Return [x, y] of the center of cell containing provided text 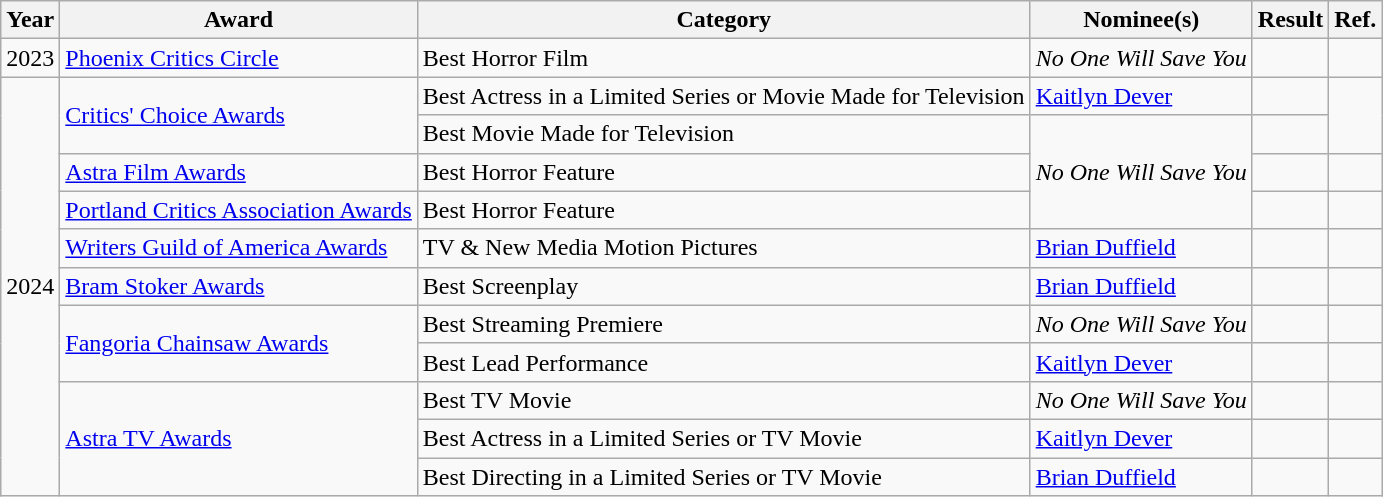
Award [239, 20]
2024 [30, 286]
Best Actress in a Limited Series or TV Movie [724, 438]
Nominee(s) [1141, 20]
Best Horror Film [724, 58]
Best Actress in a Limited Series or Movie Made for Television [724, 96]
TV & New Media Motion Pictures [724, 248]
Phoenix Critics Circle [239, 58]
Category [724, 20]
Ref. [1356, 20]
Fangoria Chainsaw Awards [239, 343]
Year [30, 20]
Best Lead Performance [724, 362]
Astra Film Awards [239, 172]
Best Directing in a Limited Series or TV Movie [724, 477]
Portland Critics Association Awards [239, 210]
Critics' Choice Awards [239, 115]
Best Screenplay [724, 286]
2023 [30, 58]
Astra TV Awards [239, 438]
Best Streaming Premiere [724, 324]
Best TV Movie [724, 400]
Bram Stoker Awards [239, 286]
Best Movie Made for Television [724, 134]
Result [1290, 20]
Writers Guild of America Awards [239, 248]
